Provide the [X, Y] coordinate of the cell's center where the given text is located.  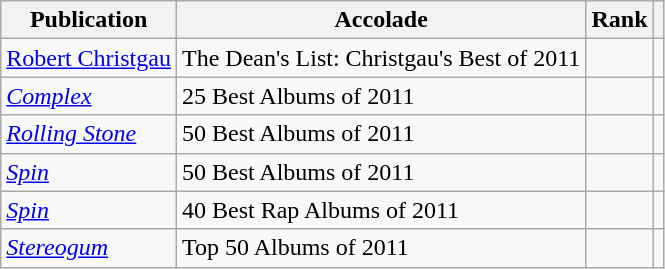
Accolade [380, 20]
40 Best Rap Albums of 2011 [380, 210]
Stereogum [89, 248]
Rank [620, 20]
The Dean's List: Christgau's Best of 2011 [380, 58]
Publication [89, 20]
25 Best Albums of 2011 [380, 96]
Robert Christgau [89, 58]
Complex [89, 96]
Top 50 Albums of 2011 [380, 248]
Rolling Stone [89, 134]
